From the cell containing the given text, extract its center point as [X, Y] coordinate. 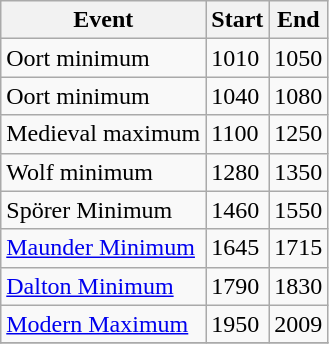
1080 [298, 96]
1645 [238, 248]
Wolf minimum [104, 172]
2009 [298, 324]
1460 [238, 210]
1350 [298, 172]
Dalton Minimum [104, 286]
1250 [298, 134]
1790 [238, 286]
1040 [238, 96]
Maunder Minimum [104, 248]
End [298, 20]
1280 [238, 172]
1100 [238, 134]
1715 [298, 248]
1010 [238, 58]
Start [238, 20]
Modern Maximum [104, 324]
1550 [298, 210]
Event [104, 20]
Spörer Minimum [104, 210]
1050 [298, 58]
Medieval maximum [104, 134]
1950 [238, 324]
1830 [298, 286]
